For the text-containing cell, return its midpoint in (x, y) coordinate format. 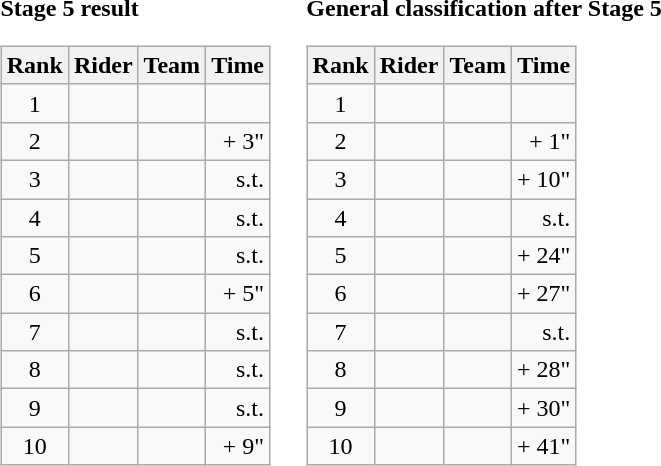
+ 3" (238, 141)
+ 24" (543, 256)
+ 28" (543, 370)
+ 30" (543, 408)
+ 5" (238, 294)
+ 1" (543, 141)
+ 41" (543, 446)
+ 10" (543, 179)
+ 9" (238, 446)
+ 27" (543, 294)
